Pinpoint the cell where the given text exists, returning its [X, Y] midpoint coordinate. 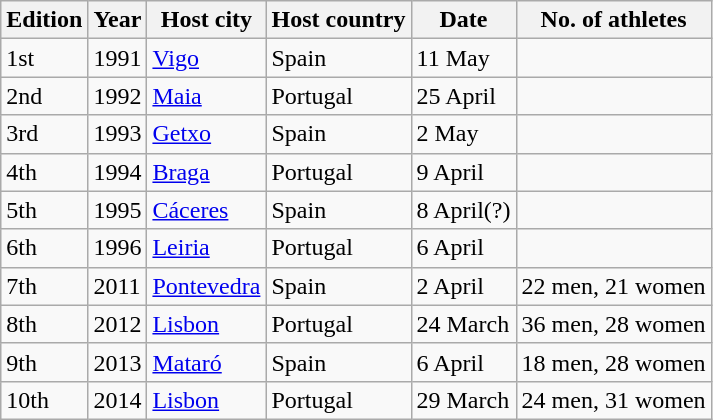
2 April [464, 286]
1995 [118, 210]
2nd [44, 96]
Date [464, 20]
Maia [206, 96]
1993 [118, 134]
24 March [464, 324]
1st [44, 58]
6th [44, 248]
10th [44, 400]
Edition [44, 20]
2014 [118, 400]
8th [44, 324]
3rd [44, 134]
25 April [464, 96]
24 men, 31 women [614, 400]
5th [44, 210]
36 men, 28 women [614, 324]
2013 [118, 362]
Pontevedra [206, 286]
9th [44, 362]
11 May [464, 58]
Vigo [206, 58]
1992 [118, 96]
8 April(?) [464, 210]
2011 [118, 286]
Year [118, 20]
1994 [118, 172]
18 men, 28 women [614, 362]
Cáceres [206, 210]
No. of athletes [614, 20]
29 March [464, 400]
22 men, 21 women [614, 286]
Host country [338, 20]
9 April [464, 172]
Host city [206, 20]
2012 [118, 324]
7th [44, 286]
Braga [206, 172]
1991 [118, 58]
Getxo [206, 134]
4th [44, 172]
Leiria [206, 248]
1996 [118, 248]
2 May [464, 134]
Mataró [206, 362]
